Pinpoint the cell where the given text exists, returning its [x, y] midpoint coordinate. 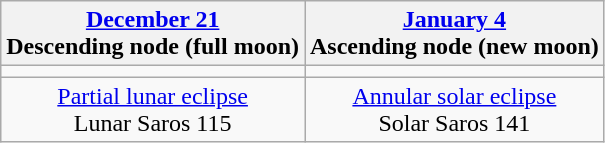
Partial lunar eclipseLunar Saros 115 [153, 110]
December 21Descending node (full moon) [153, 34]
January 4Ascending node (new moon) [454, 34]
Annular solar eclipseSolar Saros 141 [454, 110]
